From the cell containing the given text, extract its center point as [x, y] coordinate. 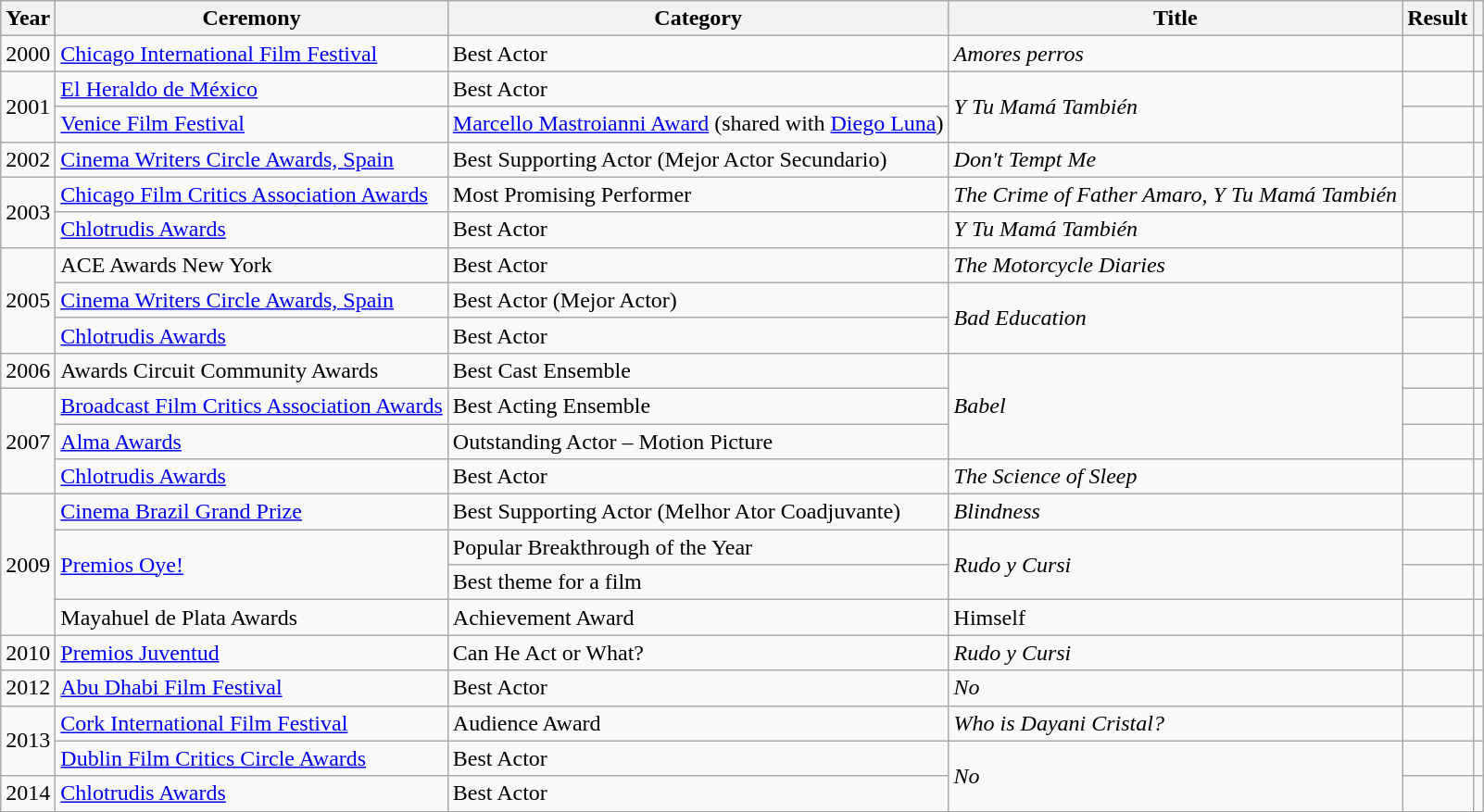
Best theme for a film [698, 582]
The Motorcycle Diaries [1176, 265]
2014 [28, 793]
Who is Dayani Cristal? [1176, 723]
Cork International Film Festival [252, 723]
Broadcast Film Critics Association Awards [252, 406]
Best Acting Ensemble [698, 406]
Chicago Film Critics Association Awards [252, 194]
Babel [1176, 406]
Result [1438, 19]
Premios Oye! [252, 565]
Ceremony [252, 19]
Blindness [1176, 512]
Amores perros [1176, 54]
2009 [28, 565]
Popular Breakthrough of the Year [698, 547]
2002 [28, 159]
Dublin Film Critics Circle Awards [252, 758]
The Science of Sleep [1176, 477]
2003 [28, 212]
Best Supporting Actor (Mejor Actor Secundario) [698, 159]
Audience Award [698, 723]
Outstanding Actor – Motion Picture [698, 442]
Can He Act or What? [698, 653]
2010 [28, 653]
Year [28, 19]
Himself [1176, 618]
Abu Dhabi Film Festival [252, 688]
Awards Circuit Community Awards [252, 370]
2006 [28, 370]
Don't Tempt Me [1176, 159]
2005 [28, 300]
Venice Film Festival [252, 124]
ACE Awards New York [252, 265]
Best Cast Ensemble [698, 370]
Chicago International Film Festival [252, 54]
El Heraldo de México [252, 89]
Category [698, 19]
Achievement Award [698, 618]
Best Supporting Actor (Melhor Ator Coadjuvante) [698, 512]
2012 [28, 688]
Mayahuel de Plata Awards [252, 618]
2000 [28, 54]
Cinema Brazil Grand Prize [252, 512]
Premios Juventud [252, 653]
Alma Awards [252, 442]
Bad Education [1176, 318]
2001 [28, 106]
Best Actor (Mejor Actor) [698, 300]
Title [1176, 19]
2013 [28, 741]
2007 [28, 441]
The Crime of Father Amaro, Y Tu Mamá También [1176, 194]
Marcello Mastroianni Award (shared with Diego Luna) [698, 124]
Most Promising Performer [698, 194]
